Return the (x, y) coordinate for the center point of the cell that contains the specified text.  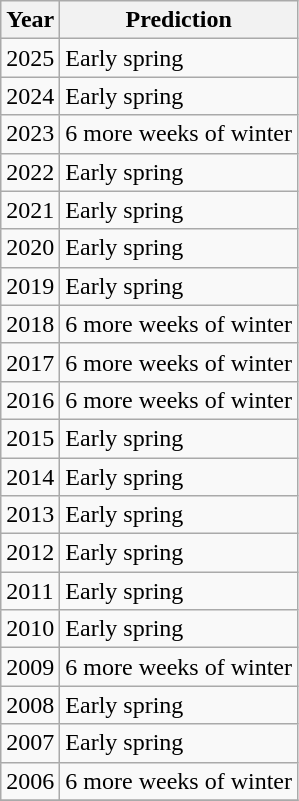
2017 (30, 362)
2012 (30, 553)
2013 (30, 515)
2018 (30, 324)
2021 (30, 210)
2007 (30, 743)
Year (30, 20)
2020 (30, 248)
2025 (30, 58)
2006 (30, 781)
2016 (30, 400)
2019 (30, 286)
2014 (30, 477)
2015 (30, 438)
2010 (30, 629)
2023 (30, 134)
2011 (30, 591)
2008 (30, 705)
2024 (30, 96)
Prediction (179, 20)
2009 (30, 667)
2022 (30, 172)
